Search for the cell housing the specified text and yield its [X, Y] center coordinate. 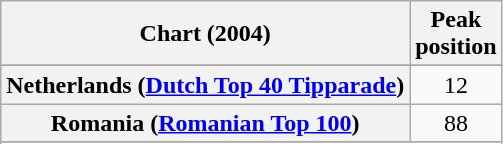
12 [456, 85]
Netherlands (Dutch Top 40 Tipparade) [206, 85]
Peakposition [456, 34]
88 [456, 123]
Romania (Romanian Top 100) [206, 123]
Chart (2004) [206, 34]
